Identify which cell holds the provided text, then report its (x, y) central coordinate. 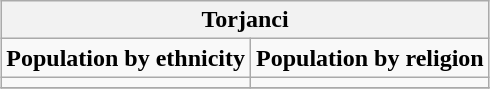
Population by ethnicity (126, 58)
Torjanci (245, 20)
Population by religion (370, 58)
